From the cell containing the given text, extract its center point as (X, Y) coordinate. 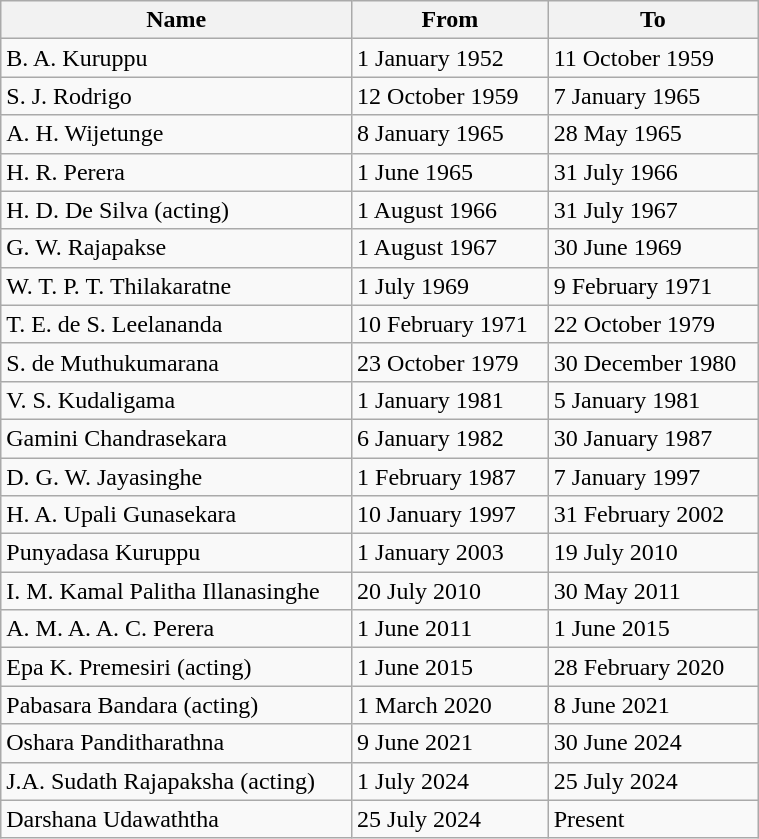
1 July 1969 (450, 286)
30 May 2011 (653, 591)
7 January 1965 (653, 96)
A. H. Wijetunge (176, 134)
12 October 1959 (450, 96)
A. M. A. A. C. Perera (176, 629)
22 October 1979 (653, 324)
H. R. Perera (176, 172)
Name (176, 20)
23 October 1979 (450, 362)
30 January 1987 (653, 438)
W. T. P. T. Thilakaratne (176, 286)
30 December 1980 (653, 362)
19 July 2010 (653, 553)
5 January 1981 (653, 400)
8 January 1965 (450, 134)
1 July 2024 (450, 781)
T. E. de S. Leelananda (176, 324)
Epa K. Premesiri (acting) (176, 667)
H. D. De Silva (acting) (176, 210)
Oshara Panditharathna (176, 743)
1 February 1987 (450, 477)
31 February 2002 (653, 515)
31 July 1966 (653, 172)
30 June 1969 (653, 248)
1 January 1952 (450, 58)
9 February 1971 (653, 286)
28 February 2020 (653, 667)
B. A. Kuruppu (176, 58)
S. J. Rodrigo (176, 96)
7 January 1997 (653, 477)
D. G. W. Jayasinghe (176, 477)
Pabasara Bandara (acting) (176, 705)
1 August 1966 (450, 210)
1 August 1967 (450, 248)
11 October 1959 (653, 58)
1 June 1965 (450, 172)
I. M. Kamal Palitha Illanasinghe (176, 591)
G. W. Rajapakse (176, 248)
1 January 1981 (450, 400)
20 July 2010 (450, 591)
Darshana Udawaththa (176, 819)
H. A. Upali Gunasekara (176, 515)
To (653, 20)
31 July 1967 (653, 210)
8 June 2021 (653, 705)
9 June 2021 (450, 743)
Gamini Chandrasekara (176, 438)
1 March 2020 (450, 705)
From (450, 20)
J.A. Sudath Rajapaksha (acting) (176, 781)
10 February 1971 (450, 324)
Punyadasa Kuruppu (176, 553)
28 May 1965 (653, 134)
S. de Muthukumarana (176, 362)
1 January 2003 (450, 553)
V. S. Kudaligama (176, 400)
30 June 2024 (653, 743)
10 January 1997 (450, 515)
6 January 1982 (450, 438)
Present (653, 819)
1 June 2011 (450, 629)
